Identify which cell holds the provided text, then report its (x, y) central coordinate. 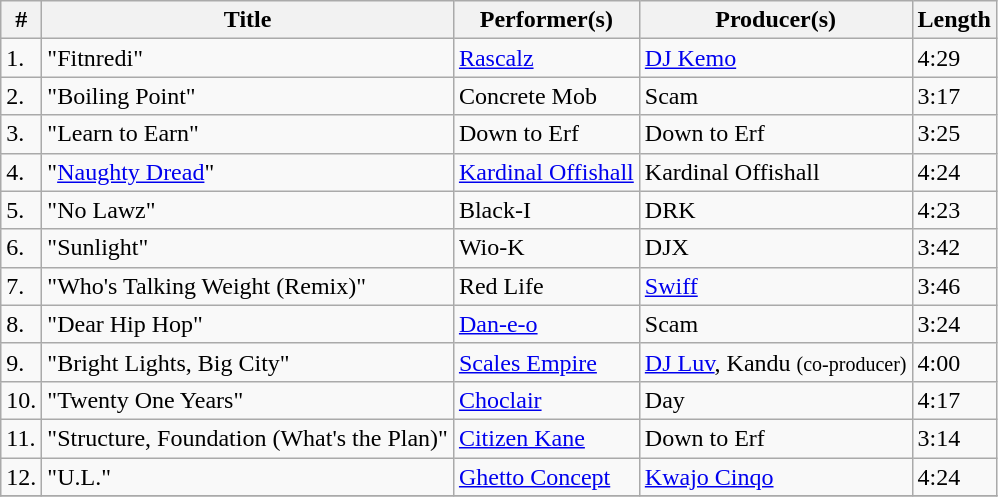
Concrete Mob (546, 96)
"Dear Hip Hop" (248, 324)
"Sunlight" (248, 248)
4:00 (954, 362)
3:25 (954, 134)
DJ Luv, Kandu (co-producer) (776, 362)
3. (22, 134)
Producer(s) (776, 20)
Wio-K (546, 248)
Performer(s) (546, 20)
Length (954, 20)
DJ Kemo (776, 58)
Choclair (546, 400)
Kwajo Cinqo (776, 477)
10. (22, 400)
3:46 (954, 286)
9. (22, 362)
Citizen Kane (546, 438)
2. (22, 96)
Day (776, 400)
"Learn to Earn" (248, 134)
# (22, 20)
"U.L." (248, 477)
"Who's Talking Weight (Remix)" (248, 286)
"Fitnredi" (248, 58)
3:17 (954, 96)
8. (22, 324)
4:29 (954, 58)
6. (22, 248)
Black-I (546, 210)
1. (22, 58)
11. (22, 438)
3:14 (954, 438)
"Boiling Point" (248, 96)
"No Lawz" (248, 210)
"Twenty One Years" (248, 400)
DJX (776, 248)
Dan-e-o (546, 324)
7. (22, 286)
4:17 (954, 400)
DRK (776, 210)
4:23 (954, 210)
"Bright Lights, Big City" (248, 362)
3:42 (954, 248)
4. (22, 172)
5. (22, 210)
12. (22, 477)
"Naughty Dread" (248, 172)
Ghetto Concept (546, 477)
3:24 (954, 324)
Scales Empire (546, 362)
Rascalz (546, 58)
"Structure, Foundation (What's the Plan)" (248, 438)
Red Life (546, 286)
Swiff (776, 286)
Title (248, 20)
